Return the [X, Y] coordinate for the center point of the cell that contains the specified text.  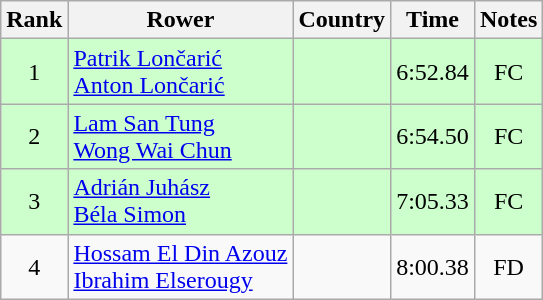
8:00.38 [433, 266]
Hossam El Din AzouzIbrahim Elserougy [180, 266]
Rank [34, 20]
Lam San TungWong Wai Chun [180, 136]
Time [433, 20]
FD [508, 266]
4 [34, 266]
2 [34, 136]
1 [34, 72]
3 [34, 202]
Patrik LončarićAnton Lončarić [180, 72]
7:05.33 [433, 202]
Adrián JuhászBéla Simon [180, 202]
6:52.84 [433, 72]
Notes [508, 20]
Country [342, 20]
6:54.50 [433, 136]
Rower [180, 20]
